Find where the given text appears and provide that cell's center as (x, y) coordinate. 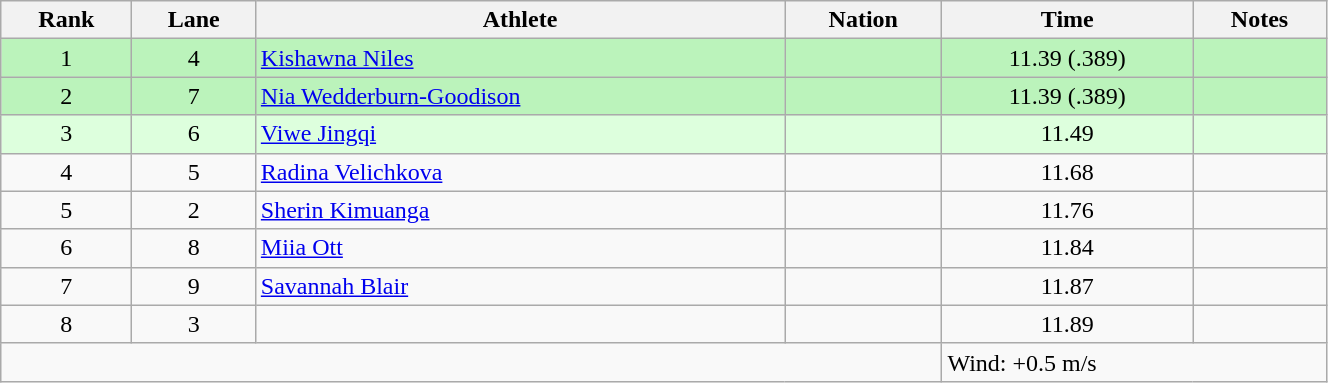
Time (1068, 20)
11.87 (1068, 286)
Lane (194, 20)
Kishawna Niles (520, 58)
Viwe Jingqi (520, 134)
Nia Wedderburn-Goodison (520, 96)
Wind: +0.5 m/s (1134, 362)
Sherin Kimuanga (520, 210)
11.68 (1068, 172)
11.84 (1068, 248)
1 (66, 58)
Rank (66, 20)
9 (194, 286)
Savannah Blair (520, 286)
11.49 (1068, 134)
Notes (1260, 20)
11.76 (1068, 210)
Miia Ott (520, 248)
Radina Velichkova (520, 172)
11.89 (1068, 324)
Athlete (520, 20)
Nation (864, 20)
